Capture the cell that displays the provided text and extract its [x, y] central coordinate. 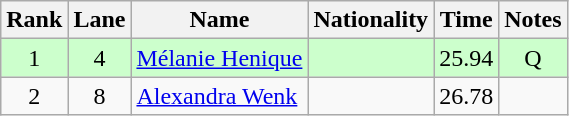
26.78 [466, 96]
4 [100, 58]
Name [220, 20]
Nationality [371, 20]
Rank [34, 20]
8 [100, 96]
Q [533, 58]
1 [34, 58]
2 [34, 96]
25.94 [466, 58]
Time [466, 20]
Alexandra Wenk [220, 96]
Lane [100, 20]
Mélanie Henique [220, 58]
Notes [533, 20]
